For the text-containing cell, return its midpoint in (x, y) coordinate format. 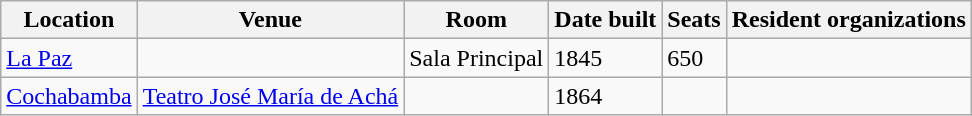
Date built (606, 20)
Cochabamba (69, 96)
650 (694, 58)
Venue (270, 20)
Location (69, 20)
Resident organizations (848, 20)
Teatro José María de Achá (270, 96)
1864 (606, 96)
Room (476, 20)
Sala Principal (476, 58)
La Paz (69, 58)
1845 (606, 58)
Seats (694, 20)
